Find where the given text appears and provide that cell's center as [x, y] coordinate. 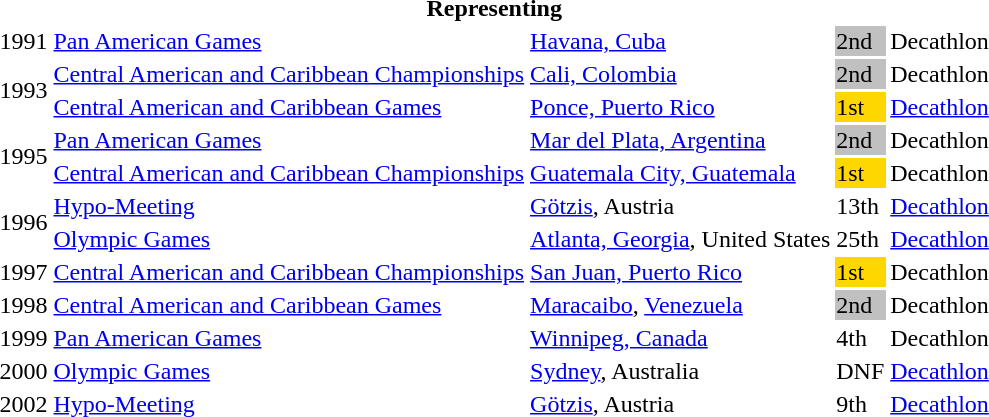
DNF [860, 371]
Guatemala City, Guatemala [680, 173]
Atlanta, Georgia, United States [680, 239]
Cali, Colombia [680, 74]
Sydney, Australia [680, 371]
Maracaibo, Venezuela [680, 305]
13th [860, 206]
Havana, Cuba [680, 41]
4th [860, 338]
Götzis, Austria [680, 206]
25th [860, 239]
Mar del Plata, Argentina [680, 140]
San Juan, Puerto Rico [680, 272]
Hypo-Meeting [289, 206]
Ponce, Puerto Rico [680, 107]
Winnipeg, Canada [680, 338]
